Detect which cell encompasses the target text, then output its (x, y) center coordinate. 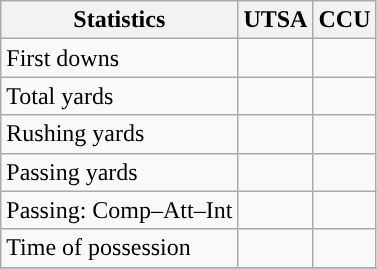
Passing yards (120, 172)
Statistics (120, 20)
First downs (120, 58)
Time of possession (120, 248)
UTSA (276, 20)
Passing: Comp–Att–Int (120, 210)
CCU (344, 20)
Rushing yards (120, 134)
Total yards (120, 96)
